Extract the [X, Y] coordinate from the center of the cell holding the provided text.  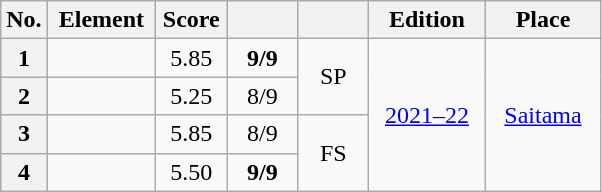
No. [24, 20]
Saitama [543, 115]
2 [24, 96]
3 [24, 134]
5.25 [192, 96]
4 [24, 172]
FS [334, 153]
2021–22 [427, 115]
SP [334, 77]
1 [24, 58]
Edition [427, 20]
Score [192, 20]
Element [102, 20]
Place [543, 20]
5.50 [192, 172]
